For the text-containing cell, return its midpoint in [X, Y] coordinate format. 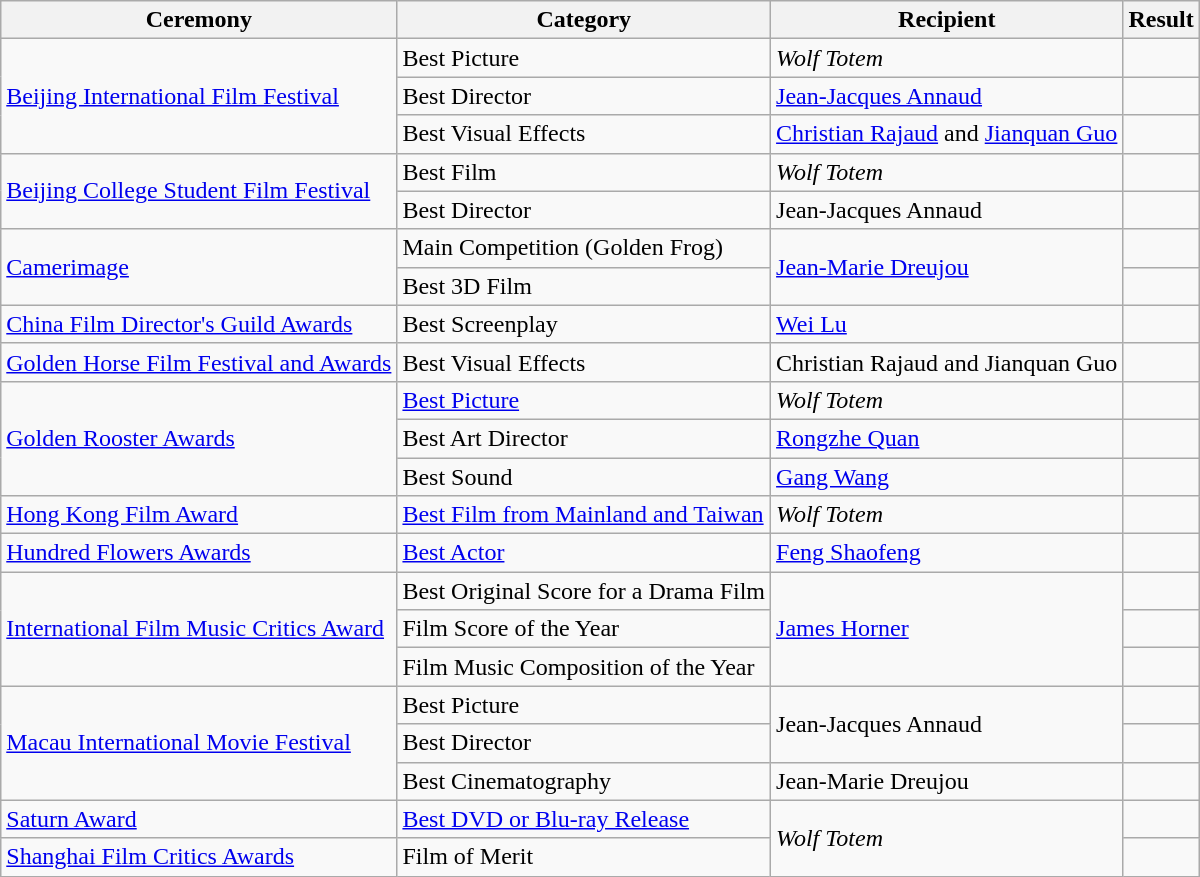
Macau International Movie Festival [199, 743]
Saturn Award [199, 819]
Recipient [947, 20]
James Horner [947, 629]
Wei Lu [947, 324]
Category [584, 20]
Result [1161, 20]
Feng Shaofeng [947, 553]
Shanghai Film Critics Awards [199, 857]
Best Screenplay [584, 324]
Best Film from Mainland and Taiwan [584, 515]
Best DVD or Blu-ray Release [584, 819]
Best Film [584, 172]
Main Competition (Golden Frog) [584, 248]
Film of Merit [584, 857]
Best 3D Film [584, 286]
Golden Horse Film Festival and Awards [199, 362]
Best Art Director [584, 438]
International Film Music Critics Award [199, 629]
Best Original Score for a Drama Film [584, 591]
Best Cinematography [584, 781]
Hundred Flowers Awards [199, 553]
Best Actor [584, 553]
Gang Wang [947, 477]
Best Sound [584, 477]
Rongzhe Quan [947, 438]
Film Music Composition of the Year [584, 667]
Beijing International Film Festival [199, 96]
Beijing College Student Film Festival [199, 191]
China Film Director's Guild Awards [199, 324]
Golden Rooster Awards [199, 438]
Hong Kong Film Award [199, 515]
Camerimage [199, 267]
Film Score of the Year [584, 629]
Ceremony [199, 20]
